Detect which cell encompasses the target text, then output its (x, y) center coordinate. 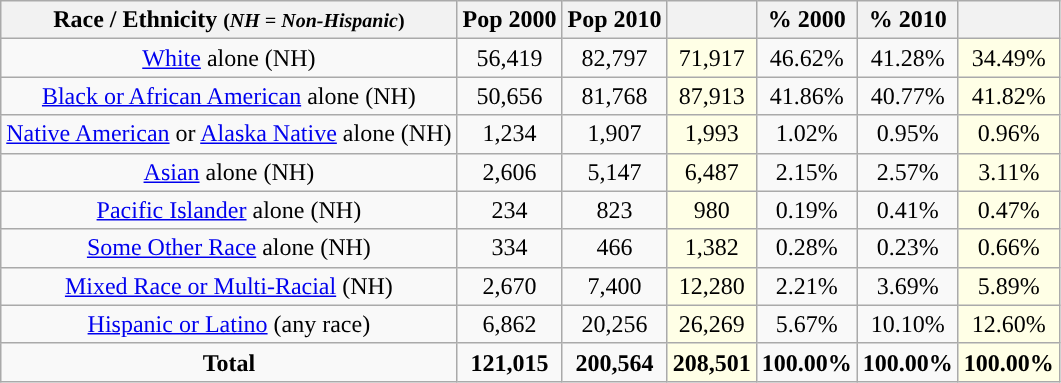
0.96% (1008, 134)
71,917 (712, 58)
0.28% (806, 248)
234 (510, 210)
200,564 (614, 362)
980 (712, 210)
12,280 (712, 286)
1.02% (806, 134)
3.11% (1008, 172)
82,797 (614, 58)
50,656 (510, 96)
10.10% (908, 324)
12.60% (1008, 324)
466 (614, 248)
3.69% (908, 286)
1,907 (614, 134)
Pacific Islander alone (NH) (229, 210)
Race / Ethnicity (NH = Non-Hispanic) (229, 20)
2.57% (908, 172)
0.19% (806, 210)
1,993 (712, 134)
5,147 (614, 172)
Asian alone (NH) (229, 172)
% 2000 (806, 20)
40.77% (908, 96)
0.41% (908, 210)
Pop 2000 (510, 20)
121,015 (510, 362)
White alone (NH) (229, 58)
6,487 (712, 172)
6,862 (510, 324)
2,670 (510, 286)
41.82% (1008, 96)
208,501 (712, 362)
41.86% (806, 96)
823 (614, 210)
2.15% (806, 172)
7,400 (614, 286)
Native American or Alaska Native alone (NH) (229, 134)
334 (510, 248)
Hispanic or Latino (any race) (229, 324)
87,913 (712, 96)
34.49% (1008, 58)
Some Other Race alone (NH) (229, 248)
0.66% (1008, 248)
% 2010 (908, 20)
0.23% (908, 248)
Pop 2010 (614, 20)
Mixed Race or Multi-Racial (NH) (229, 286)
Black or African American alone (NH) (229, 96)
0.47% (1008, 210)
46.62% (806, 58)
0.95% (908, 134)
81,768 (614, 96)
2.21% (806, 286)
20,256 (614, 324)
1,382 (712, 248)
2,606 (510, 172)
Total (229, 362)
56,419 (510, 58)
5.89% (1008, 286)
26,269 (712, 324)
5.67% (806, 324)
41.28% (908, 58)
1,234 (510, 134)
